Detect which cell encompasses the target text, then output its (x, y) center coordinate. 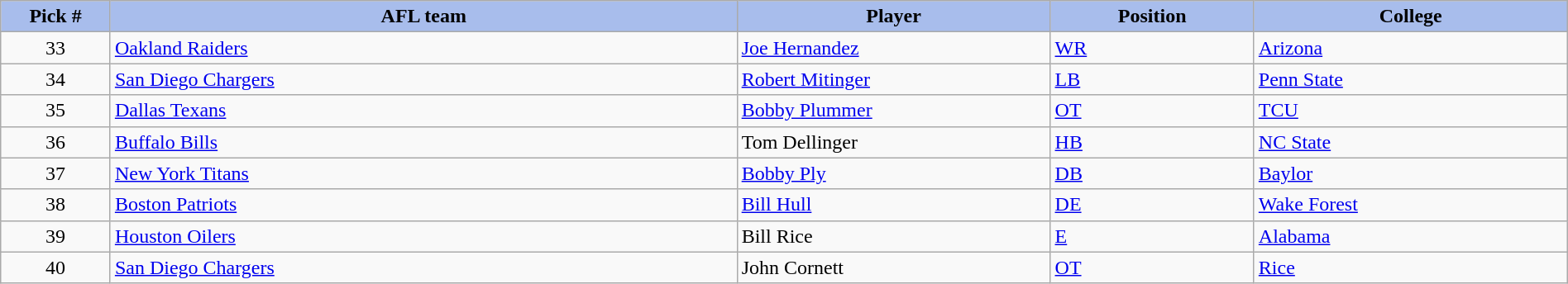
Robert Mitinger (893, 79)
Penn State (1411, 79)
College (1411, 17)
Tom Dellinger (893, 142)
39 (56, 236)
38 (56, 205)
Position (1152, 17)
New York Titans (423, 173)
40 (56, 267)
Buffalo Bills (423, 142)
Joe Hernandez (893, 48)
Boston Patriots (423, 205)
Pick # (56, 17)
Oakland Raiders (423, 48)
Bill Rice (893, 236)
Bobby Plummer (893, 111)
Rice (1411, 267)
WR (1152, 48)
Houston Oilers (423, 236)
LB (1152, 79)
Player (893, 17)
John Cornett (893, 267)
Dallas Texans (423, 111)
TCU (1411, 111)
34 (56, 79)
HB (1152, 142)
Bill Hull (893, 205)
AFL team (423, 17)
Baylor (1411, 173)
33 (56, 48)
DB (1152, 173)
Alabama (1411, 236)
E (1152, 236)
Wake Forest (1411, 205)
Bobby Ply (893, 173)
NC State (1411, 142)
36 (56, 142)
35 (56, 111)
DE (1152, 205)
37 (56, 173)
Arizona (1411, 48)
